For the text-containing cell, return its midpoint in (x, y) coordinate format. 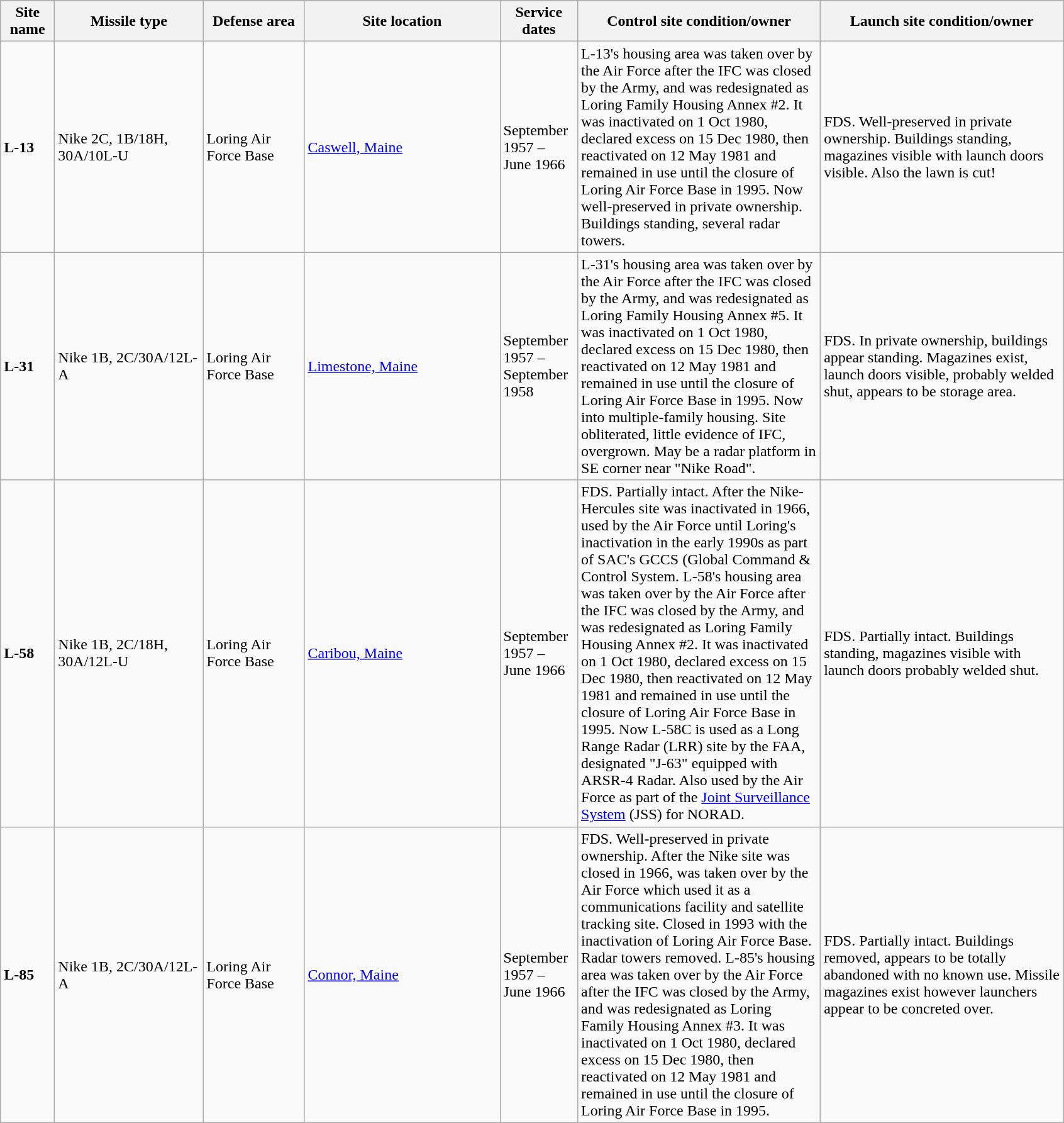
FDS. In private ownership, buildings appear standing. Magazines exist, launch doors visible, probably welded shut, appears to be storage area. (942, 366)
Nike 1B, 2C/18H, 30A/12L-U (129, 653)
Caribou, Maine (402, 653)
Defense area (254, 21)
Connor, Maine (402, 975)
Launch site condition/owner (942, 21)
L-58 (28, 653)
Missile type (129, 21)
Caswell, Maine (402, 147)
Site location (402, 21)
Site name (28, 21)
L-85 (28, 975)
FDS. Partially intact. Buildings standing, magazines visible with launch doors probably welded shut. (942, 653)
FDS. Well-preserved in private ownership. Buildings standing, magazines visible with launch doors visible. Also the lawn is cut! (942, 147)
L-31 (28, 366)
L-13 (28, 147)
Nike 2C, 1B/18H, 30A/10L-U (129, 147)
September 1957 – September 1958 (539, 366)
Limestone, Maine (402, 366)
Control site condition/owner (699, 21)
Service dates (539, 21)
